Locate the cell with the specified text and output its [x, y] center coordinate. 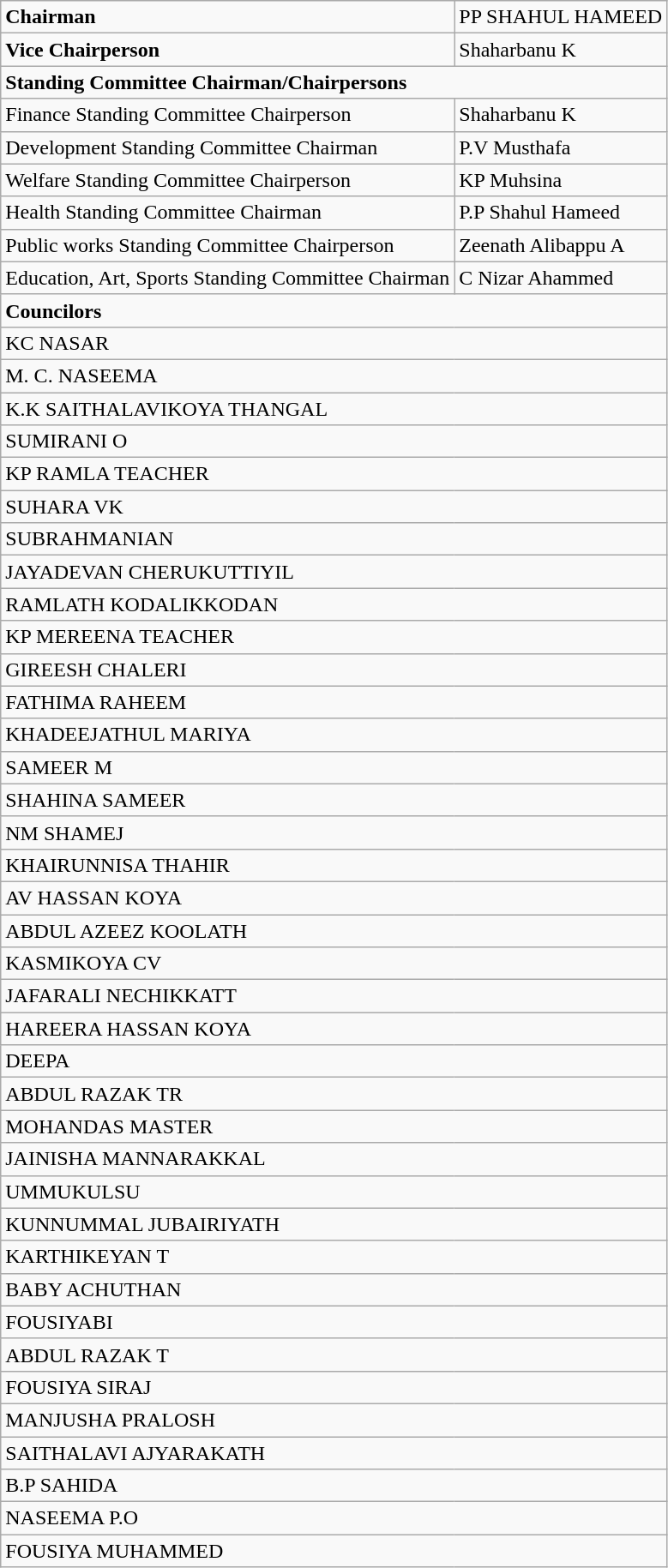
ABDUL RAZAK T [334, 1355]
PP SHAHUL HAMEED [561, 17]
KC NASAR [334, 343]
KUNNUMMAL JUBAIRIYATH [334, 1224]
KHAIRUNNISA THAHIR [334, 865]
FOUSIYA SIRAJ [334, 1387]
BABY ACHUTHAN [334, 1289]
ABDUL RAZAK TR [334, 1094]
MOHANDAS MASTER [334, 1126]
SUMIRANI O [334, 442]
Finance Standing Committee Chairperson [228, 115]
Education, Art, Sports Standing Committee Chairman [228, 278]
AV HASSAN KOYA [334, 898]
Welfare Standing Committee Chairperson [228, 180]
Councilors [334, 310]
JAINISHA MANNARAKKAL [334, 1159]
SAITHALAVI AJYARAKATH [334, 1453]
JAYADEVAN CHERUKUTTIYIL [334, 572]
B.P SAHIDA [334, 1486]
K.K SAITHALAVIKOYA THANGAL [334, 409]
P.P Shahul Hameed [561, 213]
GIREESH CHALERI [334, 670]
C Nizar Ahammed [561, 278]
FOUSIYABI [334, 1322]
NM SHAMEJ [334, 832]
Vice Chairperson [228, 50]
JAFARALI NECHIKKATT [334, 996]
ABDUL AZEEZ KOOLATH [334, 930]
RAMLATH KODALIKKODAN [334, 604]
SHAHINA SAMEER [334, 800]
NASEEMA P.O [334, 1518]
KP RAMLA TEACHER [334, 474]
Chairman [228, 17]
Health Standing Committee Chairman [228, 213]
FATHIMA RAHEEM [334, 702]
UMMUKULSU [334, 1192]
SAMEER M [334, 767]
KP MEREENA TEACHER [334, 637]
Development Standing Committee Chairman [228, 147]
KARTHIKEYAN T [334, 1257]
KASMIKOYA CV [334, 964]
DEEPA [334, 1061]
M. C. NASEEMA [334, 375]
KP Muhsina [561, 180]
HAREERA HASSAN KOYA [334, 1029]
P.V Musthafa [561, 147]
Public works Standing Committee Chairperson [228, 245]
SUHARA VK [334, 507]
MANJUSHA PRALOSH [334, 1420]
FOUSIYA MUHAMMED [334, 1551]
KHADEEJATHUL MARIYA [334, 735]
SUBRAHMANIAN [334, 539]
Standing Committee Chairman/Chairpersons [334, 82]
Zeenath Alibappu A [561, 245]
